Provide the (X, Y) coordinate of the cell's center where the given text is located.  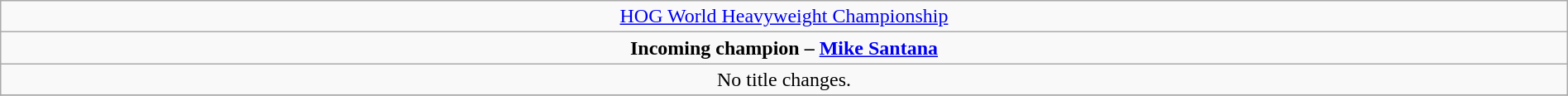
No title changes. (784, 79)
HOG World Heavyweight Championship (784, 17)
Incoming champion – Mike Santana (784, 48)
